Extract the (x, y) coordinate from the center of the cell holding the provided text.  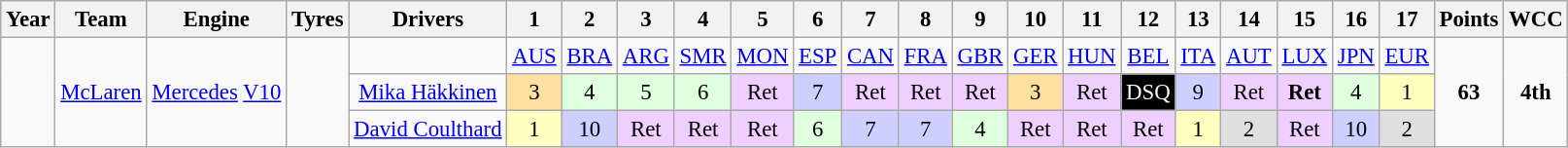
SMR (703, 56)
Mercedes V10 (217, 93)
AUS (534, 56)
Points (1469, 19)
ARG (647, 56)
ESP (818, 56)
BEL (1148, 56)
McLaren (101, 93)
12 (1148, 19)
WCC (1536, 19)
CAN (870, 56)
JPN (1356, 56)
EUR (1407, 56)
Drivers (427, 19)
Mika Häkkinen (427, 92)
FRA (925, 56)
16 (1356, 19)
11 (1092, 19)
Team (101, 19)
GBR (979, 56)
63 (1469, 93)
DSQ (1148, 92)
ITA (1199, 56)
BRA (589, 56)
13 (1199, 19)
14 (1249, 19)
David Coulthard (427, 129)
15 (1304, 19)
Year (28, 19)
4th (1536, 93)
17 (1407, 19)
MON (763, 56)
AUT (1249, 56)
HUN (1092, 56)
GER (1036, 56)
Tyres (318, 19)
Engine (217, 19)
8 (925, 19)
LUX (1304, 56)
